Pinpoint the cell where the given text exists, returning its (x, y) midpoint coordinate. 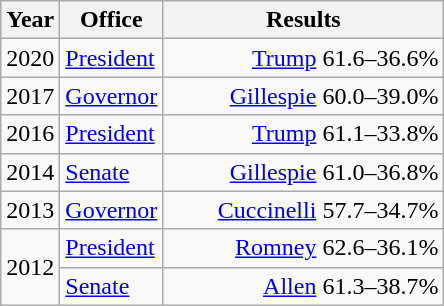
Cuccinelli 57.7–34.7% (304, 210)
Year (30, 20)
Office (112, 20)
Trump 61.1–33.8% (304, 134)
2017 (30, 96)
2020 (30, 58)
2013 (30, 210)
Allen 61.3–38.7% (304, 286)
Trump 61.6–36.6% (304, 58)
2014 (30, 172)
2012 (30, 267)
Results (304, 20)
Romney 62.6–36.1% (304, 248)
Gillespie 61.0–36.8% (304, 172)
2016 (30, 134)
Gillespie 60.0–39.0% (304, 96)
